From the cell containing the given text, extract its center point as (x, y) coordinate. 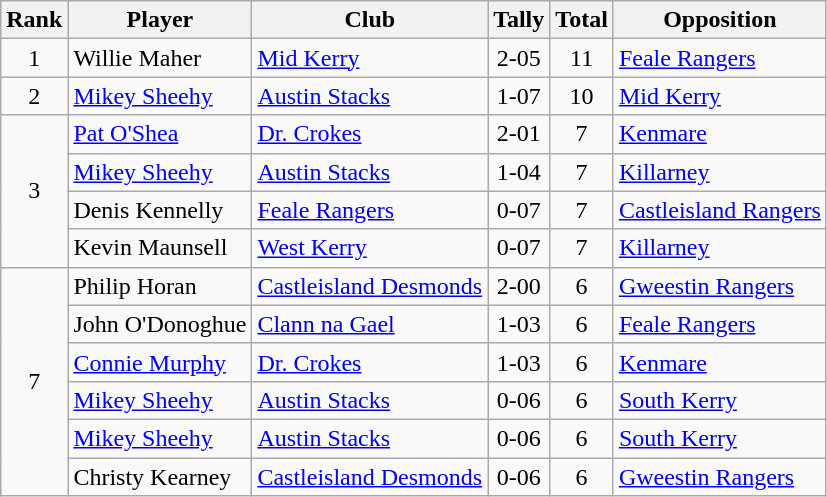
Denis Kennelly (160, 210)
Willie Maher (160, 58)
West Kerry (370, 248)
Rank (34, 20)
Kevin Maunsell (160, 248)
Player (160, 20)
2-05 (519, 58)
1 (34, 58)
1-04 (519, 172)
3 (34, 191)
1-07 (519, 96)
Christy Kearney (160, 477)
Tally (519, 20)
Pat O'Shea (160, 134)
Club (370, 20)
2-01 (519, 134)
10 (582, 96)
Clann na Gael (370, 324)
2-00 (519, 286)
2 (34, 96)
John O'Donoghue (160, 324)
Total (582, 20)
Opposition (720, 20)
Castleisland Rangers (720, 210)
Philip Horan (160, 286)
11 (582, 58)
Connie Murphy (160, 362)
